Detect which cell encompasses the target text, then output its (X, Y) center coordinate. 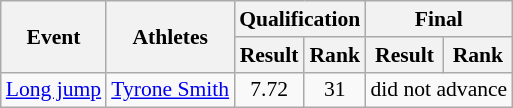
Athletes (170, 36)
Qualification (300, 19)
Final (438, 19)
Long jump (54, 90)
31 (334, 90)
7.72 (269, 90)
did not advance (438, 90)
Event (54, 36)
Tyrone Smith (170, 90)
